Capture the cell that displays the provided text and extract its (X, Y) central coordinate. 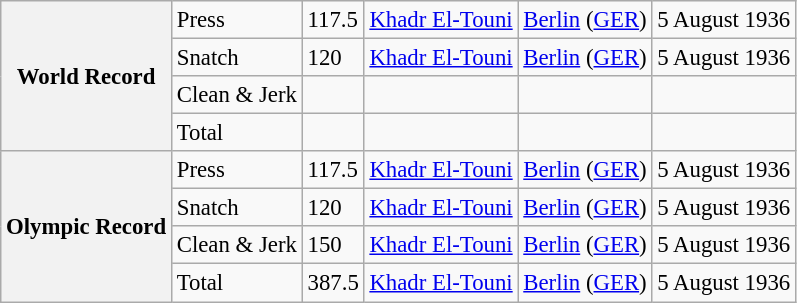
Olympic Record (86, 226)
387.5 (333, 283)
World Record (86, 76)
150 (333, 245)
